Scan for the cell matching the given text and deliver its (X, Y) coordinate at center. 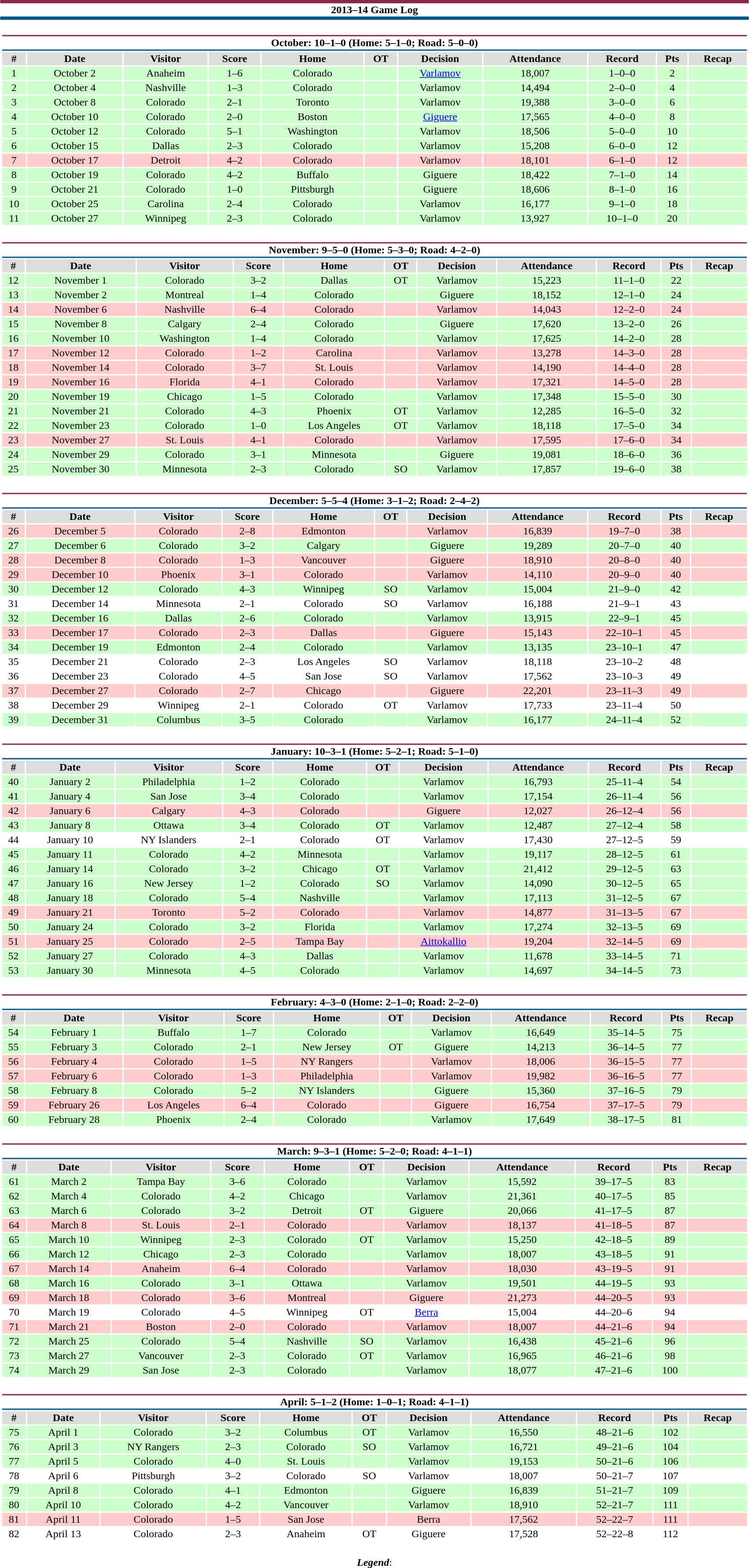
November 1 (80, 280)
48–21–6 (614, 1433)
20–9–0 (624, 575)
30–12–5 (624, 884)
21,361 (522, 1196)
November 6 (80, 309)
17,113 (538, 898)
106 (671, 1462)
November: 9–5–0 (Home: 5–3–0; Road: 4–2–0) (374, 250)
April 8 (63, 1491)
82 (14, 1534)
13–2–0 (629, 324)
18,137 (522, 1225)
27 (13, 546)
16,793 (538, 782)
57 (13, 1076)
April 10 (63, 1505)
13,927 (535, 219)
37–17–5 (626, 1105)
November 10 (80, 338)
16,438 (522, 1341)
14,494 (535, 88)
October 27 (75, 219)
1–6 (235, 73)
24–11–4 (624, 720)
November 12 (80, 353)
15–5–0 (629, 396)
44–20–5 (613, 1298)
October 2 (75, 73)
November 16 (80, 382)
80 (14, 1505)
20,066 (522, 1211)
11,678 (538, 956)
April 5 (63, 1462)
3–0–0 (622, 102)
17,733 (538, 705)
4–0 (233, 1462)
43–19–5 (613, 1269)
December 21 (80, 662)
February 6 (74, 1076)
9 (14, 190)
12–2–0 (629, 309)
19,117 (538, 855)
January 21 (70, 913)
October 8 (75, 102)
December 23 (80, 676)
18–6–0 (629, 454)
36–16–5 (626, 1076)
January 8 (70, 826)
18,422 (535, 175)
12–1–0 (629, 295)
December 17 (80, 633)
112 (671, 1534)
34–14–5 (624, 971)
44–21–6 (613, 1327)
November 19 (80, 396)
23–11–3 (624, 691)
April: 5–1–2 (Home: 1–0–1; Road: 4–1–1) (374, 1402)
4–0–0 (622, 117)
3–7 (258, 367)
32–13–5 (624, 927)
17,321 (547, 382)
12,487 (538, 826)
31 (13, 604)
11–1–0 (629, 280)
19,501 (522, 1283)
17,857 (547, 469)
March 4 (69, 1196)
1 (14, 73)
December 5 (80, 531)
23–10–1 (624, 647)
February 26 (74, 1105)
1–0–0 (622, 73)
15 (13, 324)
14,190 (547, 367)
43–18–5 (613, 1254)
December 8 (80, 560)
15,250 (522, 1240)
March 16 (69, 1283)
53 (13, 971)
14–3–0 (629, 353)
41–18–5 (613, 1225)
7–1–0 (622, 175)
17,154 (538, 797)
October 10 (75, 117)
November 8 (80, 324)
83 (670, 1182)
37 (13, 691)
January 25 (70, 942)
2–0–0 (622, 88)
February 28 (74, 1119)
17,649 (541, 1119)
October 19 (75, 175)
37–16–5 (626, 1090)
17,595 (547, 440)
64 (14, 1225)
16,965 (522, 1356)
19,153 (524, 1462)
December 27 (80, 691)
13,278 (547, 353)
19–6–0 (629, 469)
March 21 (69, 1327)
40–17–5 (613, 1196)
23–10–2 (624, 662)
35–14–5 (626, 1032)
20–7–0 (624, 546)
36–14–5 (626, 1047)
104 (671, 1447)
October 4 (75, 88)
13,135 (538, 647)
2–5 (248, 942)
109 (671, 1491)
72 (14, 1341)
22–9–1 (624, 618)
76 (14, 1447)
March 8 (69, 1225)
52–22–8 (614, 1534)
April 6 (63, 1476)
March 14 (69, 1269)
March: 9–3–1 (Home: 5–2–0; Road: 4–1–1) (374, 1151)
January 16 (70, 884)
46–21–6 (613, 1356)
15,592 (522, 1182)
Aittokallio (444, 942)
18,030 (522, 1269)
January 24 (70, 927)
21,273 (522, 1298)
November 21 (80, 411)
17,528 (524, 1534)
January 14 (70, 869)
14–4–0 (629, 367)
October 12 (75, 132)
32–14–5 (624, 942)
January 30 (70, 971)
29–12–5 (624, 869)
17,625 (547, 338)
20–8–0 (624, 560)
15,208 (535, 146)
49–21–6 (614, 1447)
15,143 (538, 633)
16,754 (541, 1105)
November 30 (80, 469)
31–12–5 (624, 898)
April 1 (63, 1433)
26–11–4 (624, 797)
70 (14, 1312)
November 29 (80, 454)
52–22–7 (614, 1520)
17 (13, 353)
November 2 (80, 295)
17,430 (538, 840)
15,360 (541, 1090)
31–13–5 (624, 913)
44–20–6 (613, 1312)
2013–14 Game Log (374, 10)
39–17–5 (613, 1182)
14,697 (538, 971)
January 4 (70, 797)
27–12–5 (624, 840)
14,213 (541, 1047)
December 31 (80, 720)
44–19–5 (613, 1283)
44 (13, 840)
January 6 (70, 811)
February 8 (74, 1090)
18,152 (547, 295)
2–8 (247, 531)
12,285 (547, 411)
23 (13, 440)
50–21–7 (614, 1476)
18,101 (535, 161)
January 27 (70, 956)
March 29 (69, 1370)
October 25 (75, 204)
March 6 (69, 1211)
18,006 (541, 1061)
16,188 (538, 604)
9–1–0 (622, 204)
7 (14, 161)
April 13 (63, 1534)
April 3 (63, 1447)
February 4 (74, 1061)
6–0–0 (622, 146)
78 (14, 1476)
19,388 (535, 102)
March 27 (69, 1356)
2–6 (247, 618)
21–9–1 (624, 604)
52–21–7 (614, 1505)
November 27 (80, 440)
46 (13, 869)
5 (14, 132)
December: 5–5–4 (Home: 3–1–2; Road: 2–4–2) (374, 501)
February 1 (74, 1032)
April 11 (63, 1520)
89 (670, 1240)
51 (13, 942)
16,550 (524, 1433)
December 16 (80, 618)
16,721 (524, 1447)
19,081 (547, 454)
January 11 (70, 855)
11 (14, 219)
February: 4–3–0 (Home: 2–1–0; Road: 2–2–0) (374, 1002)
3–5 (247, 720)
19 (13, 382)
February 3 (74, 1047)
March 19 (69, 1312)
39 (13, 720)
19–7–0 (624, 531)
33 (13, 633)
16,649 (541, 1032)
December 29 (80, 705)
45–21–6 (613, 1341)
60 (13, 1119)
14,110 (538, 575)
3 (14, 102)
107 (671, 1476)
December 10 (80, 575)
14–2–0 (629, 338)
25 (13, 469)
29 (13, 575)
November 23 (80, 425)
21–9–0 (624, 589)
19,982 (541, 1076)
October: 10–1–0 (Home: 5–1–0; Road: 5–0–0) (374, 43)
12,027 (538, 811)
March 18 (69, 1298)
March 2 (69, 1182)
98 (670, 1356)
66 (14, 1254)
23–11–4 (624, 705)
18,077 (522, 1370)
50–21–6 (614, 1462)
42–18–5 (613, 1240)
October 15 (75, 146)
14,043 (547, 309)
47–21–6 (613, 1370)
2–7 (247, 691)
17–6–0 (629, 440)
December 12 (80, 589)
41 (13, 797)
March 10 (69, 1240)
March 12 (69, 1254)
13,915 (538, 618)
15,223 (547, 280)
16–5–0 (629, 411)
21 (13, 411)
13 (13, 295)
10–1–0 (622, 219)
17,565 (535, 117)
74 (14, 1370)
41–17–5 (613, 1211)
17,348 (547, 396)
1–7 (249, 1032)
March 25 (69, 1341)
25–11–4 (624, 782)
21,412 (538, 869)
December 6 (80, 546)
17–5–0 (629, 425)
14–5–0 (629, 382)
January 10 (70, 840)
17,274 (538, 927)
38–17–5 (626, 1119)
51–21–7 (614, 1491)
62 (14, 1196)
26–12–4 (624, 811)
January 18 (70, 898)
33–14–5 (624, 956)
5–0–0 (622, 132)
22,201 (538, 691)
14,090 (538, 884)
December 14 (80, 604)
6–1–0 (622, 161)
35 (13, 662)
55 (13, 1047)
96 (670, 1341)
19,204 (538, 942)
October 17 (75, 161)
28–12–5 (624, 855)
October 21 (75, 190)
85 (670, 1196)
18,606 (535, 190)
14,877 (538, 913)
23–10–3 (624, 676)
January: 10–3–1 (Home: 5–2–1; Road: 5–1–0) (374, 751)
19,289 (538, 546)
102 (671, 1433)
December 19 (80, 647)
68 (14, 1283)
January 2 (70, 782)
November 14 (80, 367)
36–15–5 (626, 1061)
17,620 (547, 324)
27–12–4 (624, 826)
18,506 (535, 132)
100 (670, 1370)
22–10–1 (624, 633)
8–1–0 (622, 190)
5–1 (235, 132)
